Scan for the cell matching the given text and deliver its [x, y] coordinate at center. 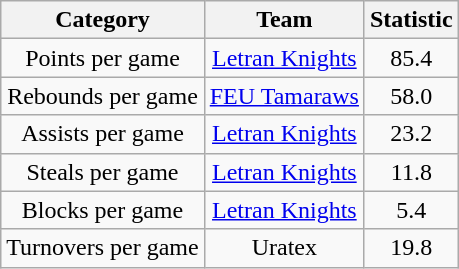
Team [284, 20]
Assists per game [102, 134]
Uratex [284, 248]
58.0 [411, 96]
Statistic [411, 20]
85.4 [411, 58]
Blocks per game [102, 210]
Points per game [102, 58]
11.8 [411, 172]
Category [102, 20]
Turnovers per game [102, 248]
Steals per game [102, 172]
19.8 [411, 248]
23.2 [411, 134]
FEU Tamaraws [284, 96]
Rebounds per game [102, 96]
5.4 [411, 210]
